Scan for the cell matching the given text and deliver its (X, Y) coordinate at center. 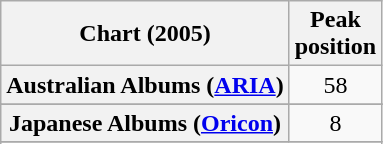
8 (335, 123)
Chart (2005) (145, 34)
Peakposition (335, 34)
Japanese Albums (Oricon) (145, 123)
Australian Albums (ARIA) (145, 85)
58 (335, 85)
